Locate the cell with the specified text and output its (x, y) center coordinate. 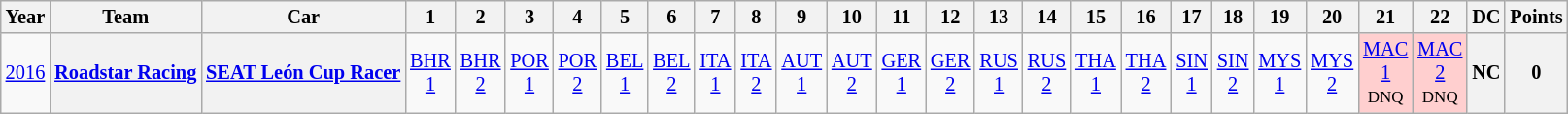
POR1 (528, 73)
14 (1047, 17)
BEL2 (671, 73)
MAC1DNQ (1385, 73)
MYS2 (1332, 73)
Points (1536, 17)
BEL1 (625, 73)
THA2 (1146, 73)
Car (303, 17)
NC (1486, 73)
2016 (25, 73)
Roadstar Racing (125, 73)
4 (577, 17)
Team (125, 17)
12 (950, 17)
1 (430, 17)
Year (25, 17)
RUS1 (999, 73)
DC (1486, 17)
15 (1096, 17)
10 (852, 17)
9 (801, 17)
SIN1 (1191, 73)
3 (528, 17)
7 (715, 17)
18 (1234, 17)
RUS2 (1047, 73)
BHR1 (430, 73)
ITA1 (715, 73)
2 (481, 17)
11 (902, 17)
AUT2 (852, 73)
17 (1191, 17)
SIN2 (1234, 73)
GER2 (950, 73)
21 (1385, 17)
GER1 (902, 73)
16 (1146, 17)
BHR2 (481, 73)
MYS1 (1279, 73)
13 (999, 17)
AUT1 (801, 73)
8 (756, 17)
5 (625, 17)
0 (1536, 73)
ITA2 (756, 73)
SEAT León Cup Racer (303, 73)
6 (671, 17)
19 (1279, 17)
POR2 (577, 73)
MAC2DNQ (1440, 73)
22 (1440, 17)
20 (1332, 17)
THA1 (1096, 73)
